Pinpoint the cell where the given text exists, returning its [X, Y] midpoint coordinate. 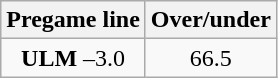
ULM –3.0 [74, 58]
66.5 [210, 58]
Over/under [210, 20]
Pregame line [74, 20]
